Search for the cell housing the specified text and yield its (x, y) center coordinate. 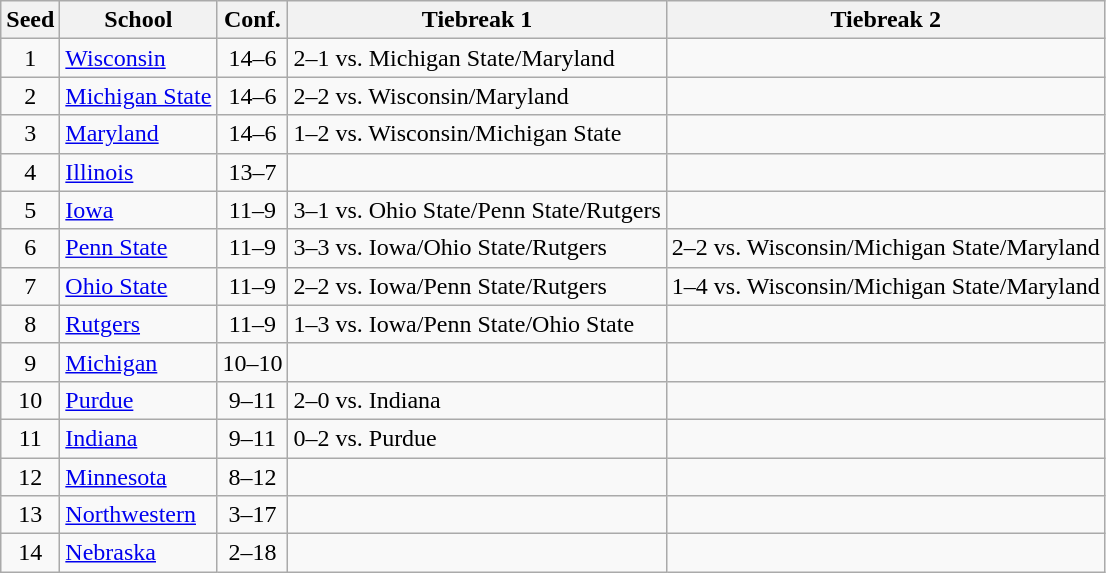
1–3 vs. Iowa/Penn State/Ohio State (477, 324)
10–10 (252, 362)
4 (30, 172)
Nebraska (138, 553)
2–2 vs. Wisconsin/Michigan State/Maryland (886, 248)
11 (30, 438)
0–2 vs. Purdue (477, 438)
Wisconsin (138, 58)
2 (30, 96)
9 (30, 362)
13–7 (252, 172)
13 (30, 515)
School (138, 20)
Maryland (138, 134)
Tiebreak 2 (886, 20)
10 (30, 400)
2–2 vs. Wisconsin/Maryland (477, 96)
2–0 vs. Indiana (477, 400)
Minnesota (138, 477)
Rutgers (138, 324)
5 (30, 210)
2–2 vs. Iowa/Penn State/Rutgers (477, 286)
Michigan (138, 362)
Seed (30, 20)
Purdue (138, 400)
Iowa (138, 210)
Tiebreak 1 (477, 20)
3–3 vs. Iowa/Ohio State/Rutgers (477, 248)
Ohio State (138, 286)
7 (30, 286)
1–2 vs. Wisconsin/Michigan State (477, 134)
3–17 (252, 515)
Michigan State (138, 96)
Northwestern (138, 515)
12 (30, 477)
1–4 vs. Wisconsin/Michigan State/Maryland (886, 286)
Illinois (138, 172)
8 (30, 324)
3 (30, 134)
Indiana (138, 438)
Penn State (138, 248)
2–1 vs. Michigan State/Maryland (477, 58)
14 (30, 553)
1 (30, 58)
8–12 (252, 477)
2–18 (252, 553)
6 (30, 248)
Conf. (252, 20)
3–1 vs. Ohio State/Penn State/Rutgers (477, 210)
